Scan for the cell matching the given text and deliver its (x, y) coordinate at center. 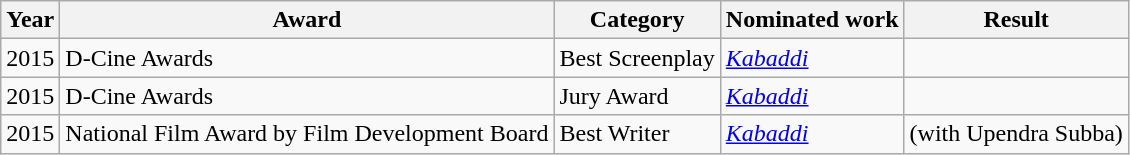
Year (30, 20)
Result (1016, 20)
(with Upendra Subba) (1016, 134)
Category (637, 20)
Award (307, 20)
Best Screenplay (637, 58)
Nominated work (812, 20)
Jury Award (637, 96)
National Film Award by Film Development Board (307, 134)
Best Writer (637, 134)
